Return [X, Y] of the center of cell containing provided text 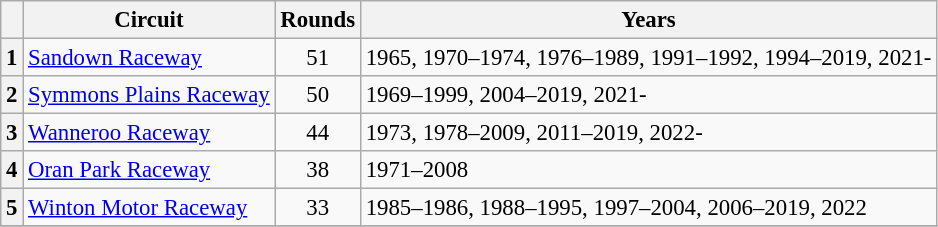
51 [318, 58]
Years [648, 20]
Sandown Raceway [149, 58]
2 [12, 95]
1971–2008 [648, 170]
3 [12, 133]
Oran Park Raceway [149, 170]
1 [12, 58]
50 [318, 95]
1985–1986, 1988–1995, 1997–2004, 2006–2019, 2022 [648, 208]
1965, 1970–1974, 1976–1989, 1991–1992, 1994–2019, 2021- [648, 58]
1973, 1978–2009, 2011–2019, 2022- [648, 133]
33 [318, 208]
Wanneroo Raceway [149, 133]
1969–1999, 2004–2019, 2021- [648, 95]
Symmons Plains Raceway [149, 95]
38 [318, 170]
44 [318, 133]
Rounds [318, 20]
5 [12, 208]
Circuit [149, 20]
4 [12, 170]
Winton Motor Raceway [149, 208]
